Return (X, Y) of the center of cell containing provided text 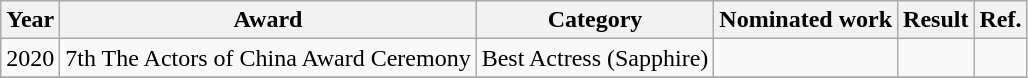
2020 (30, 58)
Award (268, 20)
Result (936, 20)
Ref. (1000, 20)
7th The Actors of China Award Ceremony (268, 58)
Nominated work (806, 20)
Year (30, 20)
Best Actress (Sapphire) (595, 58)
Category (595, 20)
